Detect which cell encompasses the target text, then output its (X, Y) center coordinate. 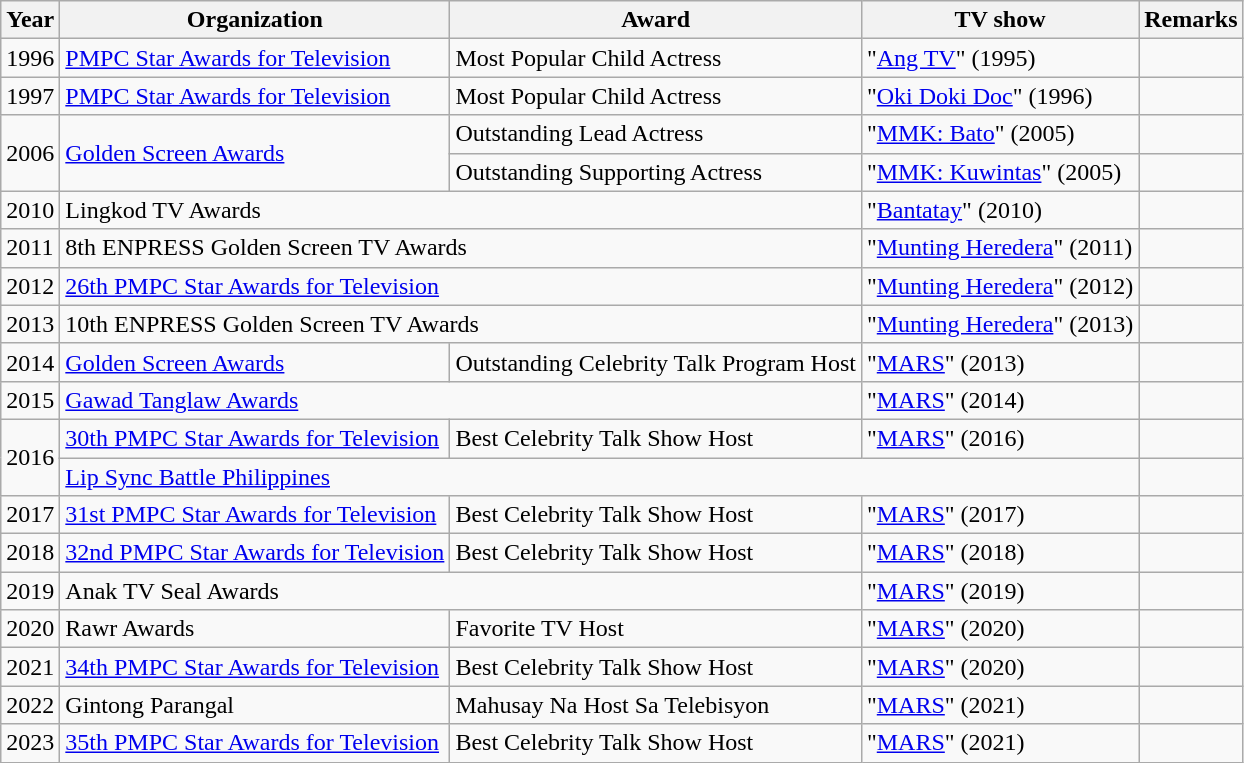
Lingkod TV Awards (461, 210)
34th PMPC Star Awards for Television (255, 667)
Mahusay Na Host Sa Telebisyon (656, 705)
2020 (30, 629)
"MARS" (2013) (1000, 362)
2019 (30, 591)
Gintong Parangal (255, 705)
Outstanding Lead Actress (656, 134)
32nd PMPC Star Awards for Television (255, 553)
"MARS" (2016) (1000, 438)
TV show (1000, 20)
2023 (30, 743)
2011 (30, 248)
2017 (30, 515)
2013 (30, 324)
Award (656, 20)
2014 (30, 362)
35th PMPC Star Awards for Television (255, 743)
2010 (30, 210)
"MMK: Bato" (2005) (1000, 134)
"Oki Doki Doc" (1996) (1000, 96)
10th ENPRESS Golden Screen TV Awards (461, 324)
Anak TV Seal Awards (461, 591)
"Munting Heredera" (2013) (1000, 324)
Gawad Tanglaw Awards (461, 400)
2012 (30, 286)
2018 (30, 553)
2015 (30, 400)
Outstanding Celebrity Talk Program Host (656, 362)
8th ENPRESS Golden Screen TV Awards (461, 248)
Outstanding Supporting Actress (656, 172)
Remarks (1191, 20)
"Munting Heredera" (2012) (1000, 286)
Favorite TV Host (656, 629)
"MARS" (2017) (1000, 515)
"Munting Heredera" (2011) (1000, 248)
Rawr Awards (255, 629)
Organization (255, 20)
1996 (30, 58)
"Ang TV" (1995) (1000, 58)
1997 (30, 96)
"MMK: Kuwintas" (2005) (1000, 172)
26th PMPC Star Awards for Television (461, 286)
"Bantatay" (2010) (1000, 210)
Year (30, 20)
2022 (30, 705)
"MARS" (2019) (1000, 591)
"MARS" (2018) (1000, 553)
Lip Sync Battle Philippines (600, 477)
30th PMPC Star Awards for Television (255, 438)
2021 (30, 667)
31st PMPC Star Awards for Television (255, 515)
"MARS" (2014) (1000, 400)
2006 (30, 153)
2016 (30, 457)
